Detect which cell encompasses the target text, then output its (x, y) center coordinate. 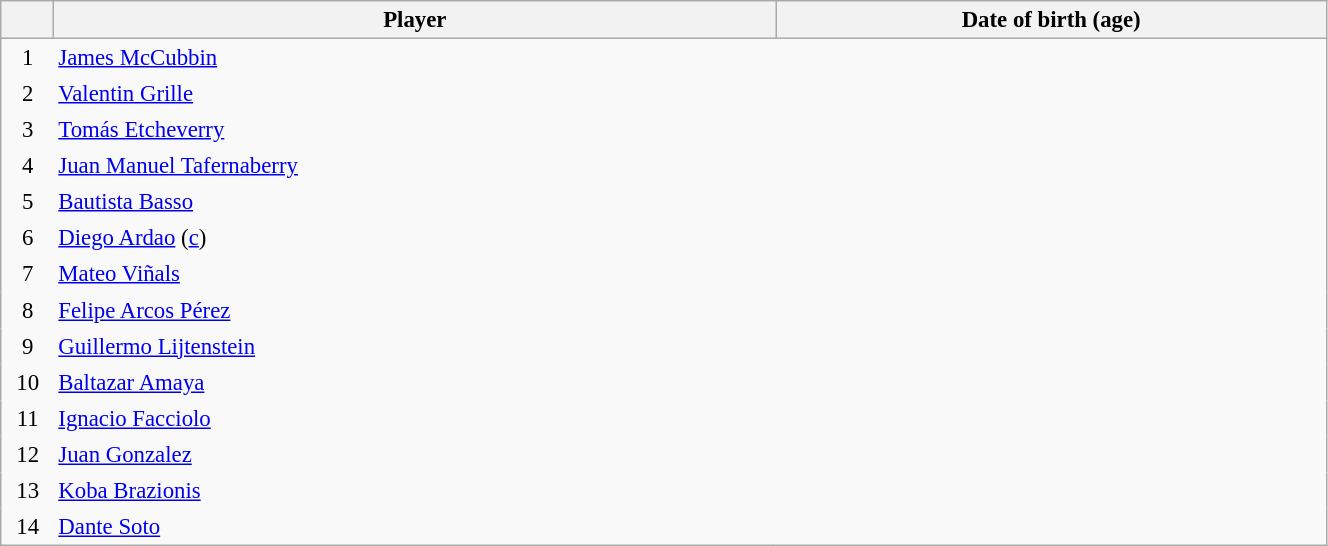
2 (28, 93)
Mateo Viñals (415, 274)
James McCubbin (415, 58)
14 (28, 526)
10 (28, 382)
4 (28, 166)
Bautista Basso (415, 202)
5 (28, 202)
Tomás Etcheverry (415, 129)
Dante Soto (415, 526)
8 (28, 310)
Guillermo Lijtenstein (415, 346)
Player (415, 20)
11 (28, 418)
Date of birth (age) (1052, 20)
Juan Gonzalez (415, 454)
6 (28, 238)
Baltazar Amaya (415, 382)
7 (28, 274)
Juan Manuel Tafernaberry (415, 166)
Ignacio Facciolo (415, 418)
13 (28, 490)
Valentin Grille (415, 93)
9 (28, 346)
12 (28, 454)
1 (28, 58)
Koba Brazionis (415, 490)
Felipe Arcos Pérez (415, 310)
3 (28, 129)
Diego Ardao (c) (415, 238)
